Extract the [X, Y] coordinate from the center of the cell holding the provided text.  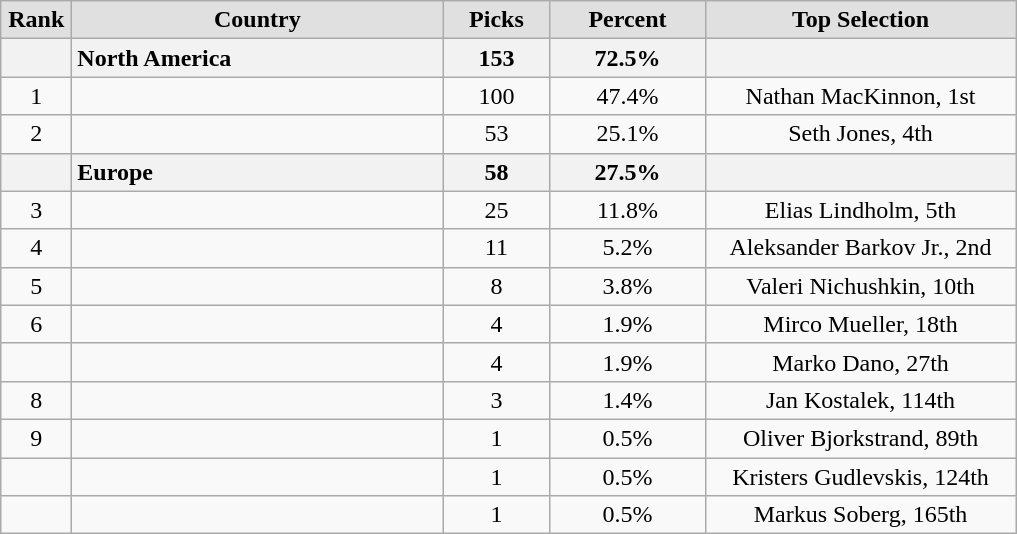
Country [258, 20]
Nathan MacKinnon, 1st [860, 96]
2 [36, 134]
58 [496, 172]
Valeri Nichushkin, 10th [860, 286]
9 [36, 438]
Seth Jones, 4th [860, 134]
Markus Soberg, 165th [860, 515]
5.2% [628, 248]
Kristers Gudlevskis, 124th [860, 477]
5 [36, 286]
Oliver Bjorkstrand, 89th [860, 438]
153 [496, 58]
Marko Dano, 27th [860, 362]
100 [496, 96]
Aleksander Barkov Jr., 2nd [860, 248]
11 [496, 248]
47.4% [628, 96]
Mirco Mueller, 18th [860, 324]
Picks [496, 20]
53 [496, 134]
25.1% [628, 134]
Europe [258, 172]
North America [258, 58]
Rank [36, 20]
1.4% [628, 400]
27.5% [628, 172]
Elias Lindholm, 5th [860, 210]
11.8% [628, 210]
72.5% [628, 58]
Jan Kostalek, 114th [860, 400]
Top Selection [860, 20]
6 [36, 324]
25 [496, 210]
Percent [628, 20]
3.8% [628, 286]
